Search for the cell housing the specified text and yield its [X, Y] center coordinate. 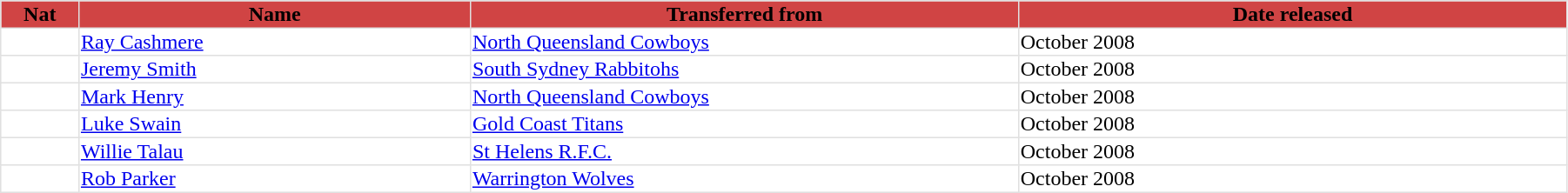
Mark Henry [275, 96]
Warrington Wolves [745, 179]
St Helens R.F.C. [745, 151]
Gold Coast Titans [745, 124]
Jeremy Smith [275, 70]
Ray Cashmere [275, 42]
Rob Parker [275, 179]
Transferred from [745, 15]
Nat [40, 15]
Luke Swain [275, 124]
South Sydney Rabbitohs [745, 70]
Date released [1293, 15]
Willie Talau [275, 151]
Name [275, 15]
